For the text-containing cell, return its midpoint in (X, Y) coordinate format. 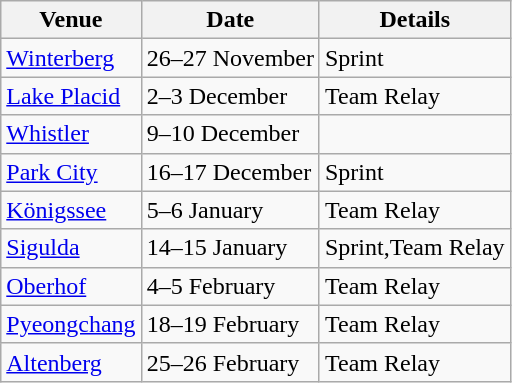
5–6 January (230, 210)
Details (414, 20)
Oberhof (71, 286)
25–26 February (230, 362)
Pyeongchang (71, 324)
Park City (71, 172)
Lake Placid (71, 96)
14–15 January (230, 248)
Königssee (71, 210)
18–19 February (230, 324)
26–27 November (230, 58)
Sprint,Team Relay (414, 248)
9–10 December (230, 134)
4–5 February (230, 286)
Sigulda (71, 248)
Date (230, 20)
Whistler (71, 134)
Winterberg (71, 58)
2–3 December (230, 96)
Altenberg (71, 362)
16–17 December (230, 172)
Venue (71, 20)
